Locate the cell with the specified text and output its (x, y) center coordinate. 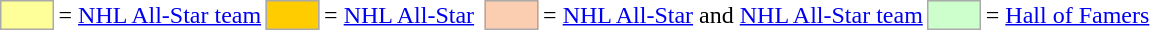
= NHL All-Star and NHL All-Star team (734, 15)
= NHL All-Star team (160, 15)
= NHL All-Star (400, 15)
